Detect which cell encompasses the target text, then output its (X, Y) center coordinate. 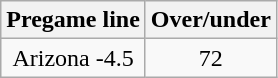
Over/under (210, 20)
72 (210, 58)
Pregame line (74, 20)
Arizona -4.5 (74, 58)
